Locate the cell with the specified text and output its [X, Y] center coordinate. 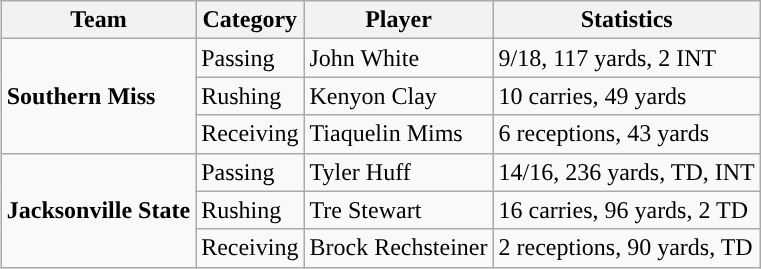
Tiaquelin Mims [398, 134]
2 receptions, 90 yards, TD [626, 248]
John White [398, 58]
Statistics [626, 20]
10 carries, 49 yards [626, 96]
Southern Miss [98, 96]
Category [250, 20]
Team [98, 20]
Player [398, 20]
Tre Stewart [398, 210]
16 carries, 96 yards, 2 TD [626, 210]
Brock Rechsteiner [398, 248]
Jacksonville State [98, 210]
6 receptions, 43 yards [626, 134]
Kenyon Clay [398, 96]
Tyler Huff [398, 172]
14/16, 236 yards, TD, INT [626, 172]
9/18, 117 yards, 2 INT [626, 58]
